Return the [X, Y] coordinate for the center point of the cell that contains the specified text.  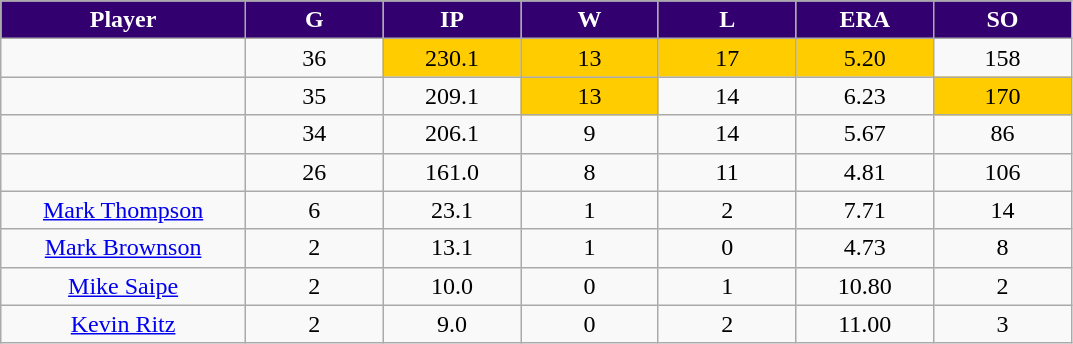
158 [1003, 58]
23.1 [452, 210]
161.0 [452, 172]
209.1 [452, 96]
6.23 [865, 96]
4.73 [865, 248]
11 [727, 172]
G [314, 20]
ERA [865, 20]
10.0 [452, 286]
6 [314, 210]
L [727, 20]
26 [314, 172]
5.67 [865, 134]
170 [1003, 96]
34 [314, 134]
Mark Brownson [124, 248]
86 [1003, 134]
11.00 [865, 324]
230.1 [452, 58]
Mike Saipe [124, 286]
206.1 [452, 134]
Kevin Ritz [124, 324]
W [590, 20]
IP [452, 20]
9.0 [452, 324]
10.80 [865, 286]
SO [1003, 20]
Mark Thompson [124, 210]
5.20 [865, 58]
3 [1003, 324]
17 [727, 58]
Player [124, 20]
36 [314, 58]
106 [1003, 172]
9 [590, 134]
7.71 [865, 210]
4.81 [865, 172]
35 [314, 96]
13.1 [452, 248]
